Pinpoint the cell where the given text exists, returning its (X, Y) midpoint coordinate. 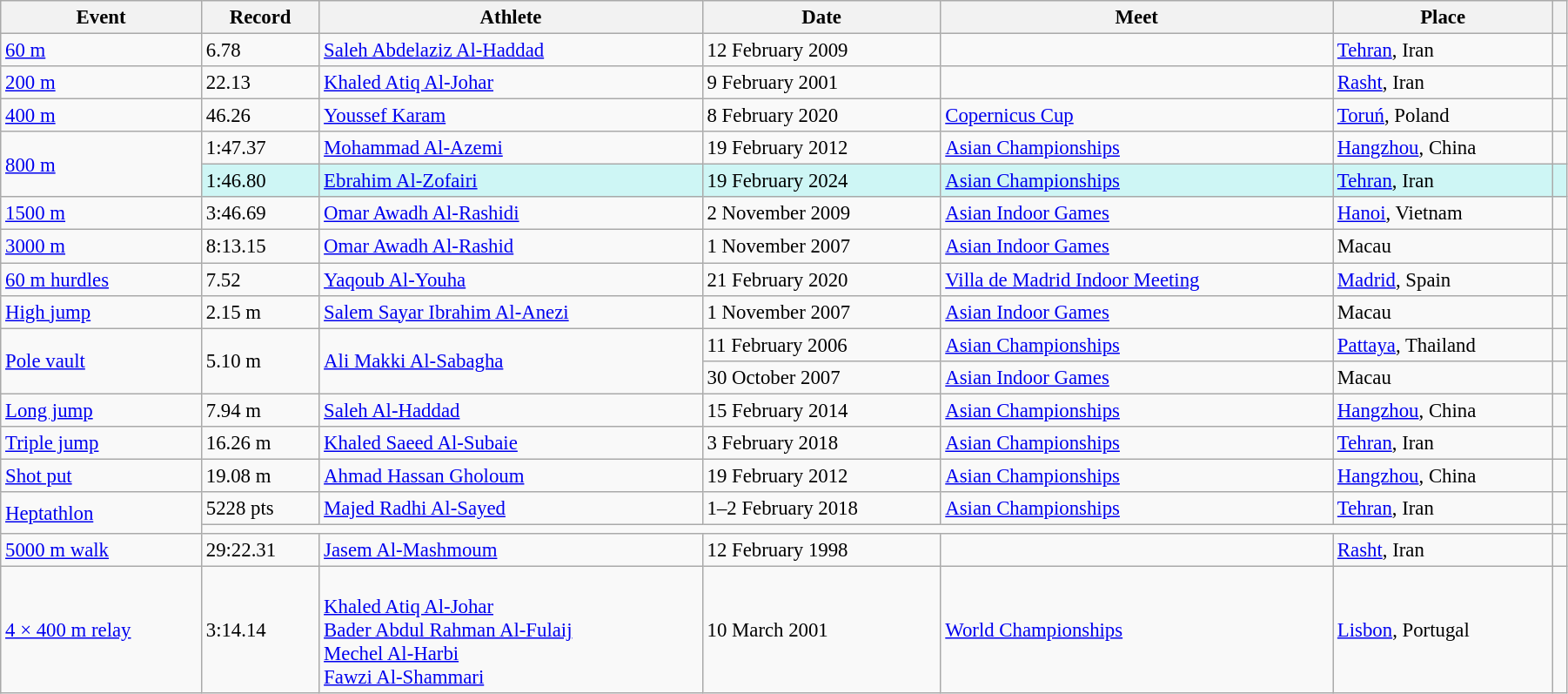
Lisbon, Portugal (1443, 630)
5228 pts (259, 509)
200 m (101, 83)
800 m (101, 164)
21 February 2020 (821, 280)
Place (1443, 17)
12 February 2009 (821, 51)
2 November 2009 (821, 213)
Long jump (101, 410)
Athlete (511, 17)
Jasem Al-Mashmoum (511, 550)
Khaled Saeed Al-Subaie (511, 443)
Majed Radhi Al-Sayed (511, 509)
8:13.15 (259, 246)
1–2 February 2018 (821, 509)
3000 m (101, 246)
19 February 2024 (821, 181)
Ali Makki Al-Sabagha (511, 360)
3 February 2018 (821, 443)
8 February 2020 (821, 116)
Youssef Karam (511, 116)
46.26 (259, 116)
Pole vault (101, 360)
Khaled Atiq Al-Johar (511, 83)
1500 m (101, 213)
30 October 2007 (821, 377)
29:22.31 (259, 550)
Triple jump (101, 443)
1:46.80 (259, 181)
400 m (101, 116)
Mohammad Al-Azemi (511, 148)
5000 m walk (101, 550)
10 March 2001 (821, 630)
Omar Awadh Al-Rashidi (511, 213)
1:47.37 (259, 148)
7.94 m (259, 410)
60 m hurdles (101, 280)
4 × 400 m relay (101, 630)
Shot put (101, 475)
Event (101, 17)
11 February 2006 (821, 345)
High jump (101, 312)
Salem Sayar Ibrahim Al-Anezi (511, 312)
6.78 (259, 51)
Date (821, 17)
Omar Awadh Al-Rashid (511, 246)
Yaqoub Al-Youha (511, 280)
15 February 2014 (821, 410)
Khaled Atiq Al-JoharBader Abdul Rahman Al-FulaijMechel Al-HarbiFawzi Al-Shammari (511, 630)
Madrid, Spain (1443, 280)
22.13 (259, 83)
Ebrahim Al-Zofairi (511, 181)
Record (259, 17)
Hanoi, Vietnam (1443, 213)
16.26 m (259, 443)
Villa de Madrid Indoor Meeting (1136, 280)
Meet (1136, 17)
Heptathlon (101, 513)
Saleh Abdelaziz Al-Haddad (511, 51)
9 February 2001 (821, 83)
2.15 m (259, 312)
12 February 1998 (821, 550)
19.08 m (259, 475)
World Championships (1136, 630)
Pattaya, Thailand (1443, 345)
Toruń, Poland (1443, 116)
Ahmad Hassan Gholoum (511, 475)
7.52 (259, 280)
60 m (101, 51)
5.10 m (259, 360)
3:14.14 (259, 630)
3:46.69 (259, 213)
Saleh Al-Haddad (511, 410)
Copernicus Cup (1136, 116)
